Locate the cell with the specified text and output its [x, y] center coordinate. 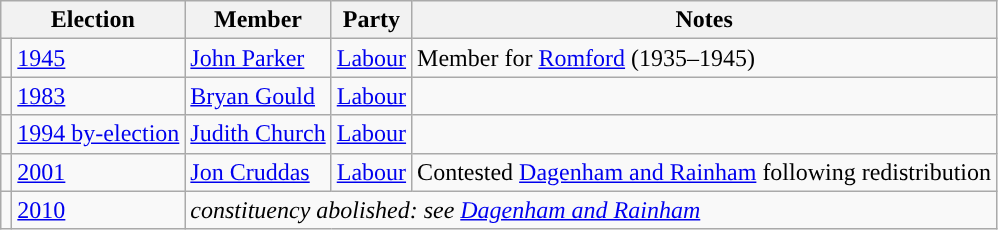
Judith Church [258, 134]
2001 [98, 172]
Member for Romford (1935–1945) [704, 58]
1983 [98, 96]
1994 by-election [98, 134]
John Parker [258, 58]
Notes [704, 20]
constituency abolished: see Dagenham and Rainham [591, 210]
2010 [98, 210]
Member [258, 20]
1945 [98, 58]
Contested Dagenham and Rainham following redistribution [704, 172]
Jon Cruddas [258, 172]
Party [371, 20]
Election [93, 20]
Bryan Gould [258, 96]
